Scan for the cell matching the given text and deliver its [X, Y] coordinate at center. 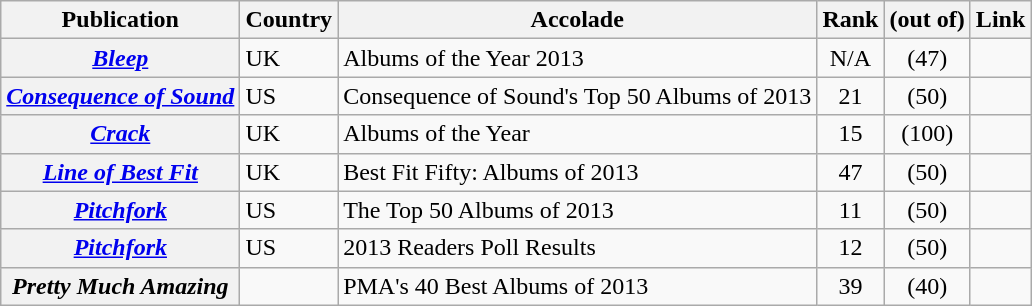
Country [289, 20]
(out of) [927, 20]
Albums of the Year 2013 [578, 58]
Accolade [578, 20]
(40) [927, 286]
2013 Readers Poll Results [578, 248]
Pretty Much Amazing [120, 286]
The Top 50 Albums of 2013 [578, 210]
Albums of the Year [578, 134]
15 [850, 134]
Crack [120, 134]
(47) [927, 58]
(100) [927, 134]
39 [850, 286]
Bleep [120, 58]
PMA's 40 Best Albums of 2013 [578, 286]
N/A [850, 58]
Publication [120, 20]
11 [850, 210]
Best Fit Fifty: Albums of 2013 [578, 172]
Consequence of Sound's Top 50 Albums of 2013 [578, 96]
12 [850, 248]
21 [850, 96]
Link [1000, 20]
47 [850, 172]
Line of Best Fit [120, 172]
Consequence of Sound [120, 96]
Rank [850, 20]
